Determine the (x, y) coordinate at the center of the cell enclosing the given text.  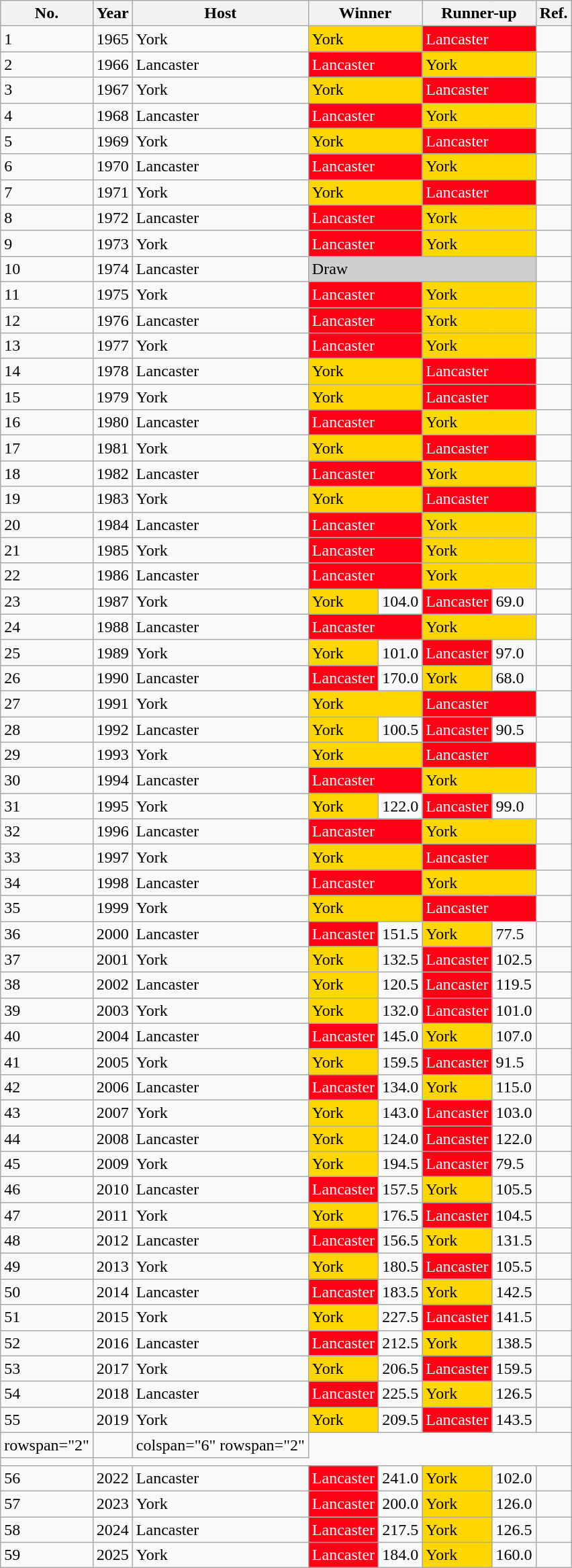
1974 (113, 269)
19 (47, 499)
1980 (113, 423)
42 (47, 1087)
24 (47, 627)
1979 (113, 397)
1994 (113, 781)
225.5 (400, 1394)
37 (47, 959)
9 (47, 243)
100.5 (400, 729)
1976 (113, 320)
1975 (113, 294)
20 (47, 525)
Runner-up (479, 13)
1991 (113, 703)
1971 (113, 192)
30 (47, 781)
97.0 (514, 652)
91.5 (514, 1061)
103.0 (514, 1113)
132.5 (400, 959)
1996 (113, 832)
31 (47, 806)
17 (47, 448)
1969 (113, 141)
1997 (113, 857)
132.0 (400, 1010)
59 (47, 1555)
2007 (113, 1113)
131.5 (514, 1241)
99.0 (514, 806)
2013 (113, 1266)
28 (47, 729)
47 (47, 1215)
157.5 (400, 1190)
194.5 (400, 1164)
4 (47, 116)
104.5 (514, 1215)
2015 (113, 1317)
1978 (113, 372)
1998 (113, 883)
6 (47, 167)
126.0 (514, 1504)
58 (47, 1530)
50 (47, 1292)
170.0 (400, 678)
36 (47, 934)
41 (47, 1061)
227.5 (400, 1317)
2016 (113, 1343)
14 (47, 372)
26 (47, 678)
77.5 (514, 934)
102.0 (514, 1478)
1990 (113, 678)
13 (47, 346)
184.0 (400, 1555)
2008 (113, 1139)
16 (47, 423)
2022 (113, 1478)
49 (47, 1266)
15 (47, 397)
51 (47, 1317)
1987 (113, 601)
1999 (113, 908)
104.0 (400, 601)
48 (47, 1241)
183.5 (400, 1292)
2024 (113, 1530)
Host (220, 13)
21 (47, 550)
1984 (113, 525)
2009 (113, 1164)
1965 (113, 39)
1 (47, 39)
2006 (113, 1087)
1973 (113, 243)
145.0 (400, 1036)
54 (47, 1394)
209.5 (400, 1420)
46 (47, 1190)
2011 (113, 1215)
Year (113, 13)
1995 (113, 806)
1970 (113, 167)
23 (47, 601)
34 (47, 883)
1989 (113, 652)
176.5 (400, 1215)
241.0 (400, 1478)
33 (47, 857)
212.5 (400, 1343)
2002 (113, 985)
2005 (113, 1061)
68.0 (514, 678)
29 (47, 755)
102.5 (514, 959)
217.5 (400, 1530)
56 (47, 1478)
119.5 (514, 985)
18 (47, 474)
27 (47, 703)
8 (47, 218)
35 (47, 908)
32 (47, 832)
11 (47, 294)
2003 (113, 1010)
143.0 (400, 1113)
39 (47, 1010)
rowspan="2" (47, 1445)
1988 (113, 627)
45 (47, 1164)
57 (47, 1504)
143.5 (514, 1420)
2017 (113, 1368)
156.5 (400, 1241)
2012 (113, 1241)
134.0 (400, 1087)
2001 (113, 959)
2004 (113, 1036)
7 (47, 192)
90.5 (514, 729)
141.5 (514, 1317)
3 (47, 90)
1966 (113, 64)
79.5 (514, 1164)
2023 (113, 1504)
1981 (113, 448)
1968 (113, 116)
Draw (422, 269)
142.5 (514, 1292)
2014 (113, 1292)
120.5 (400, 985)
5 (47, 141)
Ref. (553, 13)
1992 (113, 729)
38 (47, 985)
43 (47, 1113)
Winner (365, 13)
2 (47, 64)
25 (47, 652)
200.0 (400, 1504)
12 (47, 320)
180.5 (400, 1266)
53 (47, 1368)
2000 (113, 934)
69.0 (514, 601)
2025 (113, 1555)
151.5 (400, 934)
138.5 (514, 1343)
1977 (113, 346)
1983 (113, 499)
10 (47, 269)
1986 (113, 576)
40 (47, 1036)
22 (47, 576)
115.0 (514, 1087)
55 (47, 1420)
124.0 (400, 1139)
1993 (113, 755)
44 (47, 1139)
No. (47, 13)
1982 (113, 474)
107.0 (514, 1036)
206.5 (400, 1368)
2019 (113, 1420)
2010 (113, 1190)
1972 (113, 218)
2018 (113, 1394)
160.0 (514, 1555)
colspan="6" rowspan="2" (220, 1445)
1967 (113, 90)
1985 (113, 550)
52 (47, 1343)
